Find where the given text appears and provide that cell's center as [X, Y] coordinate. 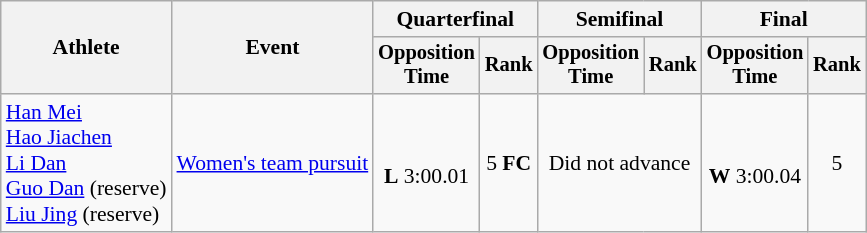
W 3:00.04 [756, 163]
L 3:00.01 [426, 163]
5 FC [509, 163]
Event [273, 48]
5 [837, 163]
Women's team pursuit [273, 163]
Quarterfinal [455, 19]
Han MeiHao JiachenLi DanGuo Dan (reserve)Liu Jing (reserve) [86, 163]
Did not advance [619, 163]
Final [784, 19]
Athlete [86, 48]
Semifinal [619, 19]
